Search for the cell housing the specified text and yield its [X, Y] center coordinate. 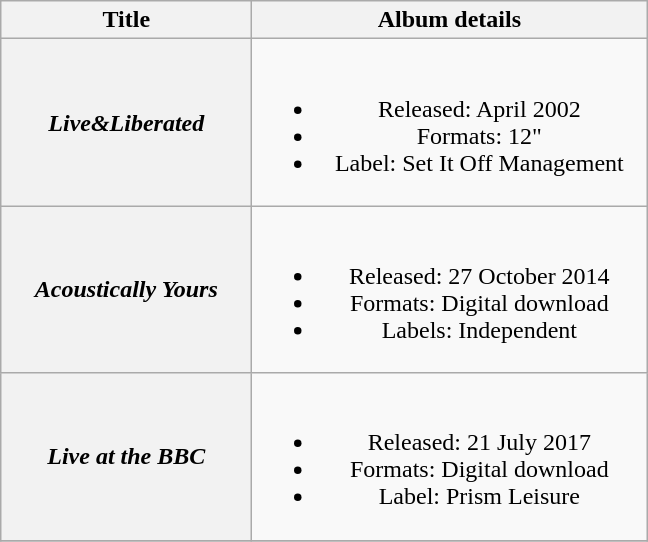
Title [126, 20]
Album details [450, 20]
Live at the BBC [126, 456]
Released: April 2002Formats: 12"Label: Set It Off Management [450, 122]
Released: 21 July 2017Formats: Digital downloadLabel: Prism Leisure [450, 456]
Live&Liberated [126, 122]
Acoustically Yours [126, 290]
Released: 27 October 2014Formats: Digital downloadLabels: Independent [450, 290]
